From the cell containing the given text, extract its center point as (x, y) coordinate. 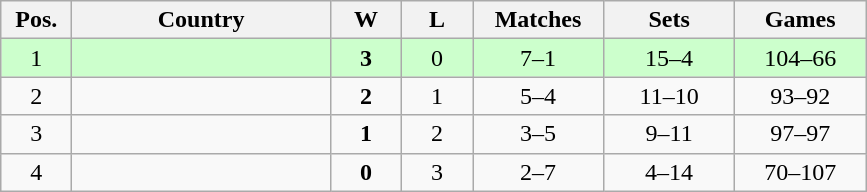
7–1 (538, 58)
4–14 (670, 172)
L (436, 20)
3–5 (538, 134)
15–4 (670, 58)
Matches (538, 20)
Country (202, 20)
5–4 (538, 96)
93–92 (800, 96)
Sets (670, 20)
W (366, 20)
Games (800, 20)
9–11 (670, 134)
4 (36, 172)
70–107 (800, 172)
104–66 (800, 58)
2–7 (538, 172)
11–10 (670, 96)
Pos. (36, 20)
97–97 (800, 134)
